Output the (X, Y) coordinate of the center of the cell containing the given text.  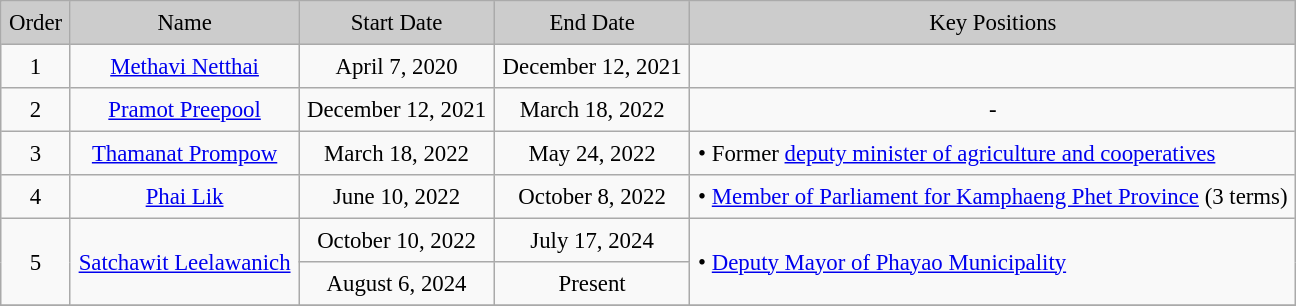
Thamanat Prompow (184, 153)
3 (36, 153)
- (993, 110)
June 10, 2022 (397, 197)
Key Positions (993, 23)
Present (592, 284)
May 24, 2022 (592, 153)
Order (36, 23)
July 17, 2024 (592, 240)
Satchawit Leelawanich (184, 262)
Pramot Preepool (184, 110)
End Date (592, 23)
4 (36, 197)
• Former deputy minister of agriculture and cooperatives (993, 153)
August 6, 2024 (397, 284)
• Deputy Mayor of Phayao Municipality (993, 262)
October 8, 2022 (592, 197)
Name (184, 23)
• Member of Parliament for Kamphaeng Phet Province (3 terms) (993, 197)
Start Date (397, 23)
October 10, 2022 (397, 240)
April 7, 2020 (397, 66)
1 (36, 66)
Methavi Netthai (184, 66)
Phai Lik (184, 197)
2 (36, 110)
5 (36, 262)
